Determine the (X, Y) coordinate at the center of the cell enclosing the given text.  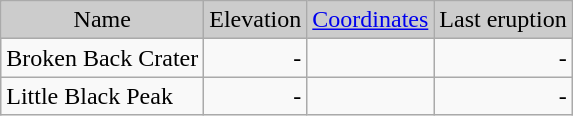
Last eruption (503, 20)
Coordinates (370, 20)
Broken Back Crater (102, 58)
Elevation (256, 20)
Name (102, 20)
Little Black Peak (102, 96)
